For the text-containing cell, return its midpoint in (x, y) coordinate format. 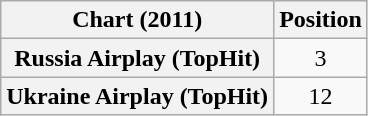
Russia Airplay (TopHit) (138, 58)
Ukraine Airplay (TopHit) (138, 96)
Position (321, 20)
Chart (2011) (138, 20)
3 (321, 58)
12 (321, 96)
